Determine the (x, y) coordinate at the center of the cell enclosing the given text.  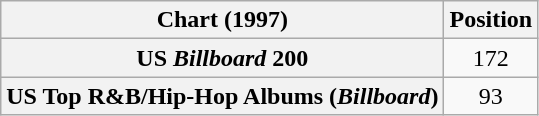
US Top R&B/Hip-Hop Albums (Billboard) (222, 96)
93 (491, 96)
US Billboard 200 (222, 58)
Chart (1997) (222, 20)
Position (491, 20)
172 (491, 58)
